Output the (x, y) coordinate of the center of the cell containing the given text.  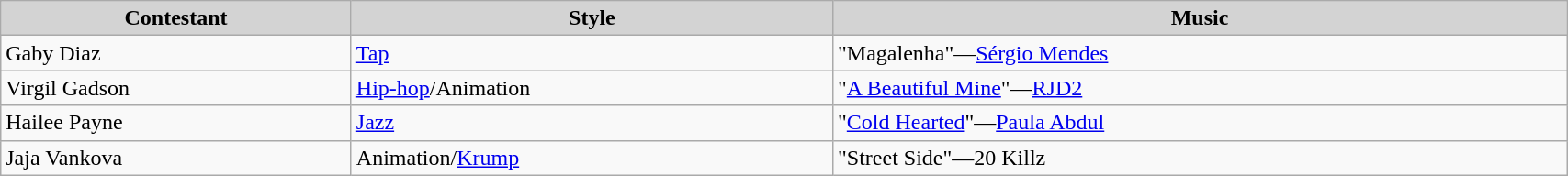
"Magalenha"—Sérgio Mendes (1200, 53)
Contestant (176, 18)
Gaby Diaz (176, 53)
"Cold Hearted"—Paula Abdul (1200, 123)
Jaja Vankova (176, 158)
Jazz (592, 123)
Hip-hop/Animation (592, 88)
Virgil Gadson (176, 88)
Tap (592, 53)
"Street Side"—20 Killz (1200, 158)
Style (592, 18)
Music (1200, 18)
Hailee Payne (176, 123)
"A Beautiful Mine"—RJD2 (1200, 88)
Animation/Krump (592, 158)
